From the cell containing the given text, extract its center point as [X, Y] coordinate. 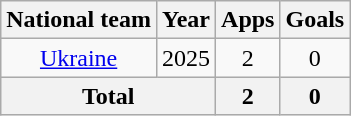
Year [186, 20]
Apps [248, 20]
Goals [315, 20]
Total [108, 96]
2025 [186, 58]
Ukraine [79, 58]
National team [79, 20]
